Determine the [x, y] coordinate at the center of the cell enclosing the given text.  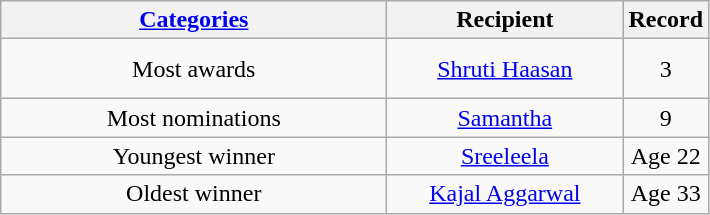
Samantha [505, 118]
3 [666, 69]
Kajal Aggarwal [505, 194]
Age 22 [666, 156]
Recipient [505, 20]
Shruti Haasan [505, 69]
Most nominations [194, 118]
Most awards [194, 69]
Record [666, 20]
Age 33 [666, 194]
Oldest winner [194, 194]
9 [666, 118]
Sreeleela [505, 156]
Categories [194, 20]
Youngest winner [194, 156]
